Output the (X, Y) coordinate of the center of the cell containing the given text.  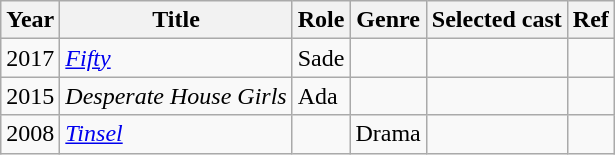
Desperate House Girls (176, 96)
Sade (321, 58)
Title (176, 20)
Ada (321, 96)
2015 (30, 96)
Year (30, 20)
Selected cast (496, 20)
Genre (388, 20)
Tinsel (176, 134)
Ref (590, 20)
Fifty (176, 58)
Drama (388, 134)
2017 (30, 58)
Role (321, 20)
2008 (30, 134)
